Capture the cell that displays the provided text and extract its [X, Y] central coordinate. 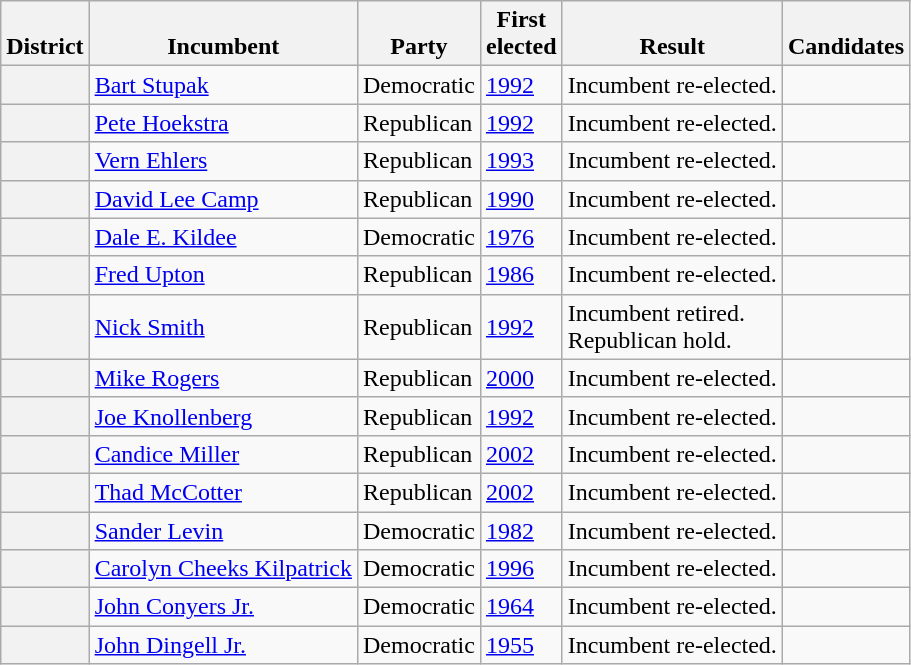
Pete Hoekstra [223, 123]
1964 [521, 607]
Candice Miller [223, 454]
Carolyn Cheeks Kilpatrick [223, 569]
Nick Smith [223, 326]
1990 [521, 199]
2000 [521, 378]
Thad McCotter [223, 492]
Vern Ehlers [223, 161]
Bart Stupak [223, 85]
David Lee Camp [223, 199]
1996 [521, 569]
1982 [521, 531]
Sander Levin [223, 531]
John Conyers Jr. [223, 607]
Firstelected [521, 34]
Dale E. Kildee [223, 237]
Mike Rogers [223, 378]
1976 [521, 237]
1993 [521, 161]
1986 [521, 275]
Party [418, 34]
Candidates [846, 34]
District [45, 34]
Incumbent [223, 34]
Incumbent retired.Republican hold. [672, 326]
Joe Knollenberg [223, 416]
Fred Upton [223, 275]
Result [672, 34]
1955 [521, 645]
John Dingell Jr. [223, 645]
